Find where the given text appears and provide that cell's center as (X, Y) coordinate. 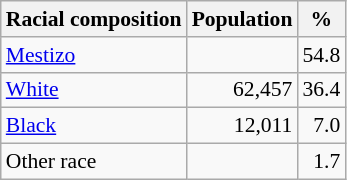
7.0 (321, 126)
12,011 (242, 126)
Other race (94, 162)
54.8 (321, 55)
Mestizo (94, 55)
% (321, 19)
62,457 (242, 90)
Black (94, 126)
1.7 (321, 162)
36.4 (321, 90)
Racial composition (94, 19)
Population (242, 19)
White (94, 90)
